Output the [x, y] coordinate of the center of the cell containing the given text.  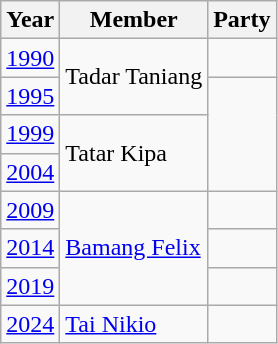
Party [242, 20]
2004 [30, 172]
Bamang Felix [134, 248]
1995 [30, 96]
Tai Nikio [134, 324]
Member [134, 20]
2014 [30, 248]
2024 [30, 324]
1999 [30, 134]
Year [30, 20]
2019 [30, 286]
Tatar Kipa [134, 153]
Tadar Taniang [134, 77]
2009 [30, 210]
1990 [30, 58]
